Identify which cell holds the provided text, then report its (x, y) central coordinate. 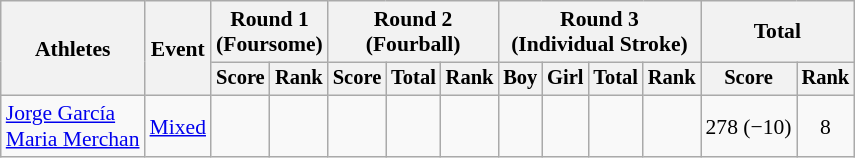
Round 3(Individual Stroke) (599, 32)
Event (178, 48)
Jorge GarcíaMaria Merchan (73, 126)
Athletes (73, 48)
8 (826, 126)
Round 1(Foursome) (270, 32)
Mixed (178, 126)
Round 2(Fourball) (413, 32)
278 (−10) (748, 126)
Girl (565, 79)
Boy (520, 79)
